Provide the (X, Y) coordinate of the cell's center where the given text is located.  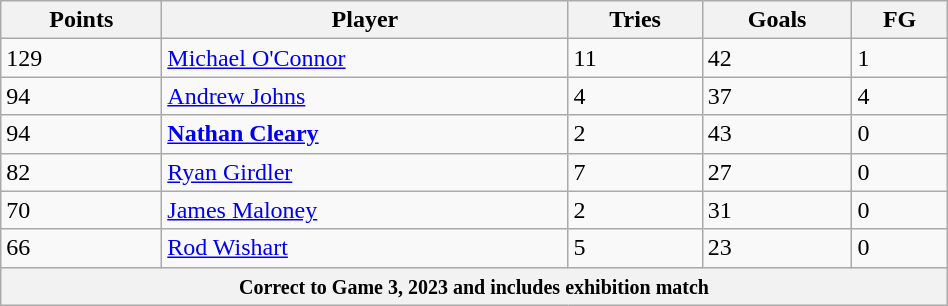
Player (365, 20)
Andrew Johns (365, 96)
Goals (777, 20)
Ryan Girdler (365, 172)
Rod Wishart (365, 248)
42 (777, 58)
37 (777, 96)
1 (900, 58)
Michael O'Connor (365, 58)
Nathan Cleary (365, 134)
7 (635, 172)
Correct to Game 3, 2023 and includes exhibition match (474, 286)
66 (82, 248)
27 (777, 172)
Tries (635, 20)
FG (900, 20)
James Maloney (365, 210)
31 (777, 210)
11 (635, 58)
70 (82, 210)
43 (777, 134)
5 (635, 248)
Points (82, 20)
129 (82, 58)
23 (777, 248)
82 (82, 172)
